Find where the given text appears and provide that cell's center as (X, Y) coordinate. 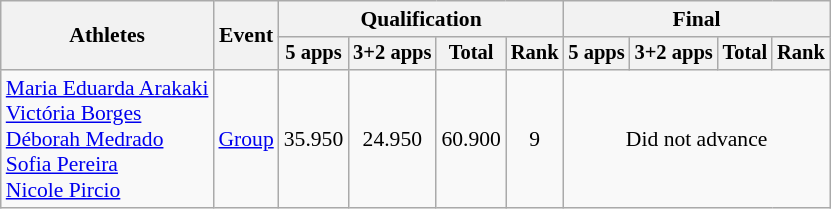
Group (246, 139)
Qualification (422, 19)
60.900 (470, 139)
Final (696, 19)
Event (246, 36)
24.950 (392, 139)
Did not advance (696, 139)
Maria Eduarda ArakakiVictória BorgesDéborah MedradoSofia PereiraNicole Pircio (108, 139)
35.950 (314, 139)
9 (535, 139)
Athletes (108, 36)
